Provide the [X, Y] coordinate of the cell's center where the given text is located.  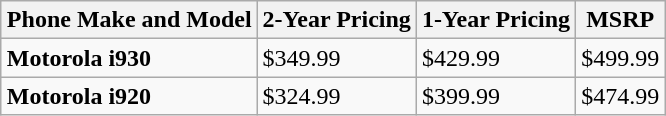
Motorola i930 [129, 58]
$429.99 [496, 58]
$474.99 [620, 96]
Phone Make and Model [129, 20]
2-Year Pricing [336, 20]
$324.99 [336, 96]
1-Year Pricing [496, 20]
MSRP [620, 20]
$349.99 [336, 58]
Motorola i920 [129, 96]
$499.99 [620, 58]
$399.99 [496, 96]
